Scan for the cell matching the given text and deliver its (x, y) coordinate at center. 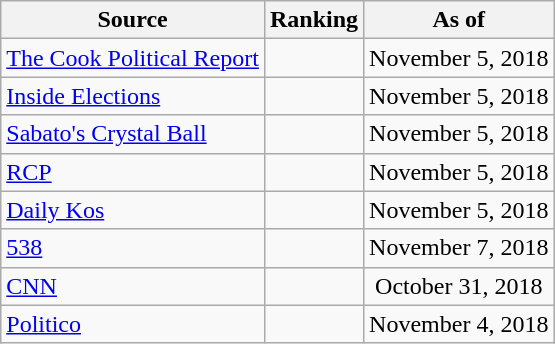
Politico (133, 324)
The Cook Political Report (133, 58)
Ranking (314, 20)
Sabato's Crystal Ball (133, 134)
As of (459, 20)
Inside Elections (133, 96)
Daily Kos (133, 210)
November 4, 2018 (459, 324)
Source (133, 20)
November 7, 2018 (459, 248)
October 31, 2018 (459, 286)
RCP (133, 172)
CNN (133, 286)
538 (133, 248)
